Return [x, y] of the center of cell containing provided text 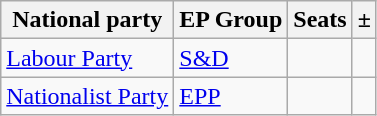
EP Group [231, 20]
Nationalist Party [88, 96]
± [364, 20]
Labour Party [88, 58]
Seats [320, 20]
National party [88, 20]
S&D [231, 58]
EPP [231, 96]
